For the text-containing cell, return its midpoint in [x, y] coordinate format. 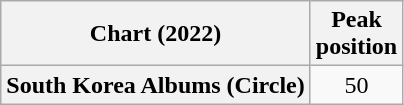
Chart (2022) [156, 34]
South Korea Albums (Circle) [156, 85]
50 [356, 85]
Peakposition [356, 34]
